Scan for the cell matching the given text and deliver its (x, y) coordinate at center. 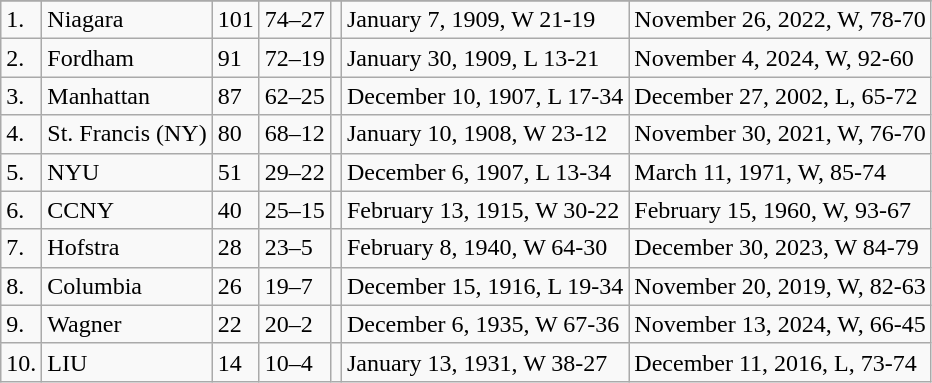
5. (22, 172)
NYU (127, 172)
62–25 (294, 96)
29–22 (294, 172)
40 (236, 210)
10–4 (294, 362)
St. Francis (NY) (127, 134)
December 15, 1916, L 19-34 (484, 286)
December 6, 1907, L 13-34 (484, 172)
101 (236, 20)
Niagara (127, 20)
4. (22, 134)
72–19 (294, 58)
51 (236, 172)
December 6, 1935, W 67-36 (484, 324)
1. (22, 20)
23–5 (294, 248)
November 26, 2022, W, 78-70 (780, 20)
December 27, 2002, L, 65-72 (780, 96)
Manhattan (127, 96)
26 (236, 286)
LIU (127, 362)
Wagner (127, 324)
February 8, 1940, W 64-30 (484, 248)
March 11, 1971, W, 85-74 (780, 172)
3. (22, 96)
2. (22, 58)
Hofstra (127, 248)
22 (236, 324)
January 13, 1931, W 38-27 (484, 362)
November 30, 2021, W, 76-70 (780, 134)
November 20, 2019, W, 82-63 (780, 286)
74–27 (294, 20)
28 (236, 248)
87 (236, 96)
January 10, 1908, W 23-12 (484, 134)
25–15 (294, 210)
20–2 (294, 324)
Fordham (127, 58)
6. (22, 210)
December 10, 1907, L 17-34 (484, 96)
February 13, 1915, W 30-22 (484, 210)
9. (22, 324)
68–12 (294, 134)
8. (22, 286)
December 11, 2016, L, 73-74 (780, 362)
19–7 (294, 286)
Columbia (127, 286)
80 (236, 134)
February 15, 1960, W, 93-67 (780, 210)
CCNY (127, 210)
December 30, 2023, W 84-79 (780, 248)
November 4, 2024, W, 92-60 (780, 58)
14 (236, 362)
10. (22, 362)
7. (22, 248)
January 7, 1909, W 21-19 (484, 20)
January 30, 1909, L 13-21 (484, 58)
November 13, 2024, W, 66-45 (780, 324)
91 (236, 58)
